From the cell containing the given text, extract its center point as (X, Y) coordinate. 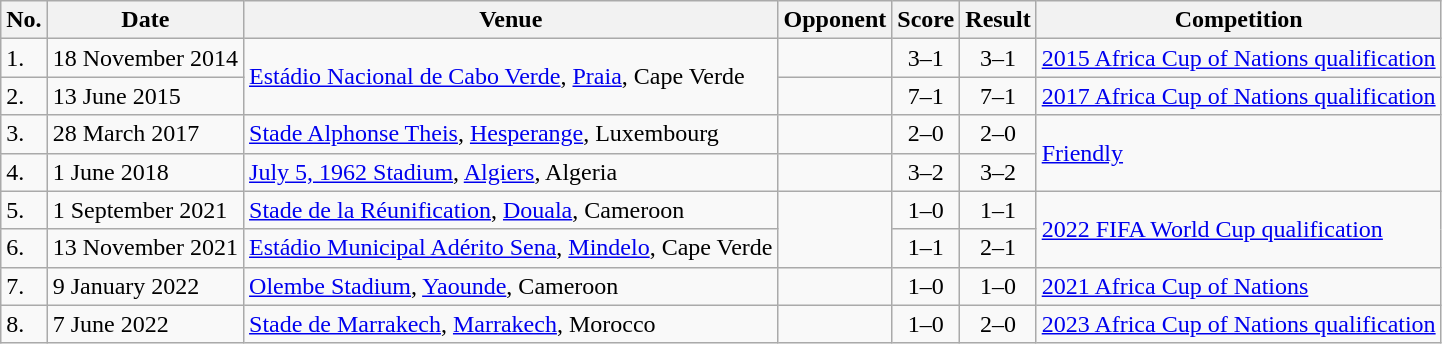
No. (24, 20)
13 November 2021 (145, 248)
6. (24, 248)
Score (926, 20)
2. (24, 96)
1 June 2018 (145, 172)
2023 Africa Cup of Nations qualification (1238, 324)
4. (24, 172)
Competition (1238, 20)
2017 Africa Cup of Nations qualification (1238, 96)
Estádio Nacional de Cabo Verde, Praia, Cape Verde (512, 77)
Date (145, 20)
Friendly (1238, 153)
18 November 2014 (145, 58)
7. (24, 286)
Stade de la Réunification, Douala, Cameroon (512, 210)
Olembe Stadium, Yaounde, Cameroon (512, 286)
Result (998, 20)
1 September 2021 (145, 210)
2021 Africa Cup of Nations (1238, 286)
2022 FIFA World Cup qualification (1238, 229)
3. (24, 134)
2–1 (998, 248)
Stade Alphonse Theis, Hesperange, Luxembourg (512, 134)
2015 Africa Cup of Nations qualification (1238, 58)
7 June 2022 (145, 324)
July 5, 1962 Stadium, Algiers, Algeria (512, 172)
5. (24, 210)
Venue (512, 20)
13 June 2015 (145, 96)
28 March 2017 (145, 134)
Stade de Marrakech, Marrakech, Morocco (512, 324)
9 January 2022 (145, 286)
8. (24, 324)
Estádio Municipal Adérito Sena, Mindelo, Cape Verde (512, 248)
1. (24, 58)
Opponent (835, 20)
